Return the (x, y) coordinate for the center point of the cell that contains the specified text.  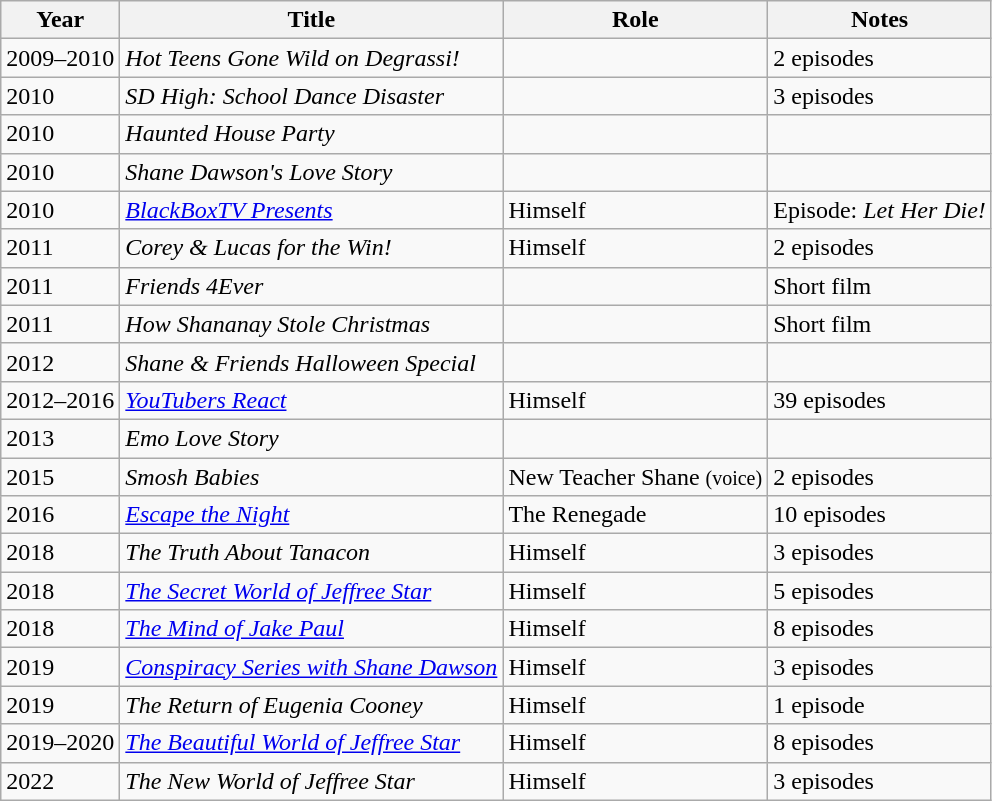
Shane & Friends Halloween Special (312, 362)
The Secret World of Jeffree Star (312, 591)
The New World of Jeffree Star (312, 781)
The Truth About Tanacon (312, 553)
2013 (60, 438)
Year (60, 20)
1 episode (880, 705)
How Shananay Stole Christmas (312, 324)
Episode: Let Her Die! (880, 210)
2019–2020 (60, 743)
The Return of Eugenia Cooney (312, 705)
Corey & Lucas for the Win! (312, 248)
Haunted House Party (312, 134)
2016 (60, 515)
Friends 4Ever (312, 286)
The Mind of Jake Paul (312, 629)
Shane Dawson's Love Story (312, 172)
2015 (60, 477)
The Renegade (636, 515)
2022 (60, 781)
Role (636, 20)
39 episodes (880, 400)
2012 (60, 362)
SD High: School Dance Disaster (312, 96)
YouTubers React (312, 400)
Notes (880, 20)
10 episodes (880, 515)
Hot Teens Gone Wild on Degrassi! (312, 58)
The Beautiful World of Jeffree Star (312, 743)
Smosh Babies (312, 477)
2012–2016 (60, 400)
BlackBoxTV Presents (312, 210)
2009–2010 (60, 58)
Conspiracy Series with Shane Dawson (312, 667)
Emo Love Story (312, 438)
New Teacher Shane (voice) (636, 477)
Title (312, 20)
Escape the Night (312, 515)
5 episodes (880, 591)
